Identify which cell holds the provided text, then report its (x, y) central coordinate. 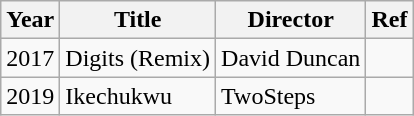
Director (291, 20)
TwoSteps (291, 96)
Ikechukwu (138, 96)
David Duncan (291, 58)
Title (138, 20)
Ref (390, 20)
2017 (30, 58)
Digits (Remix) (138, 58)
Year (30, 20)
2019 (30, 96)
